Return the [X, Y] coordinate for the center point of the cell that contains the specified text.  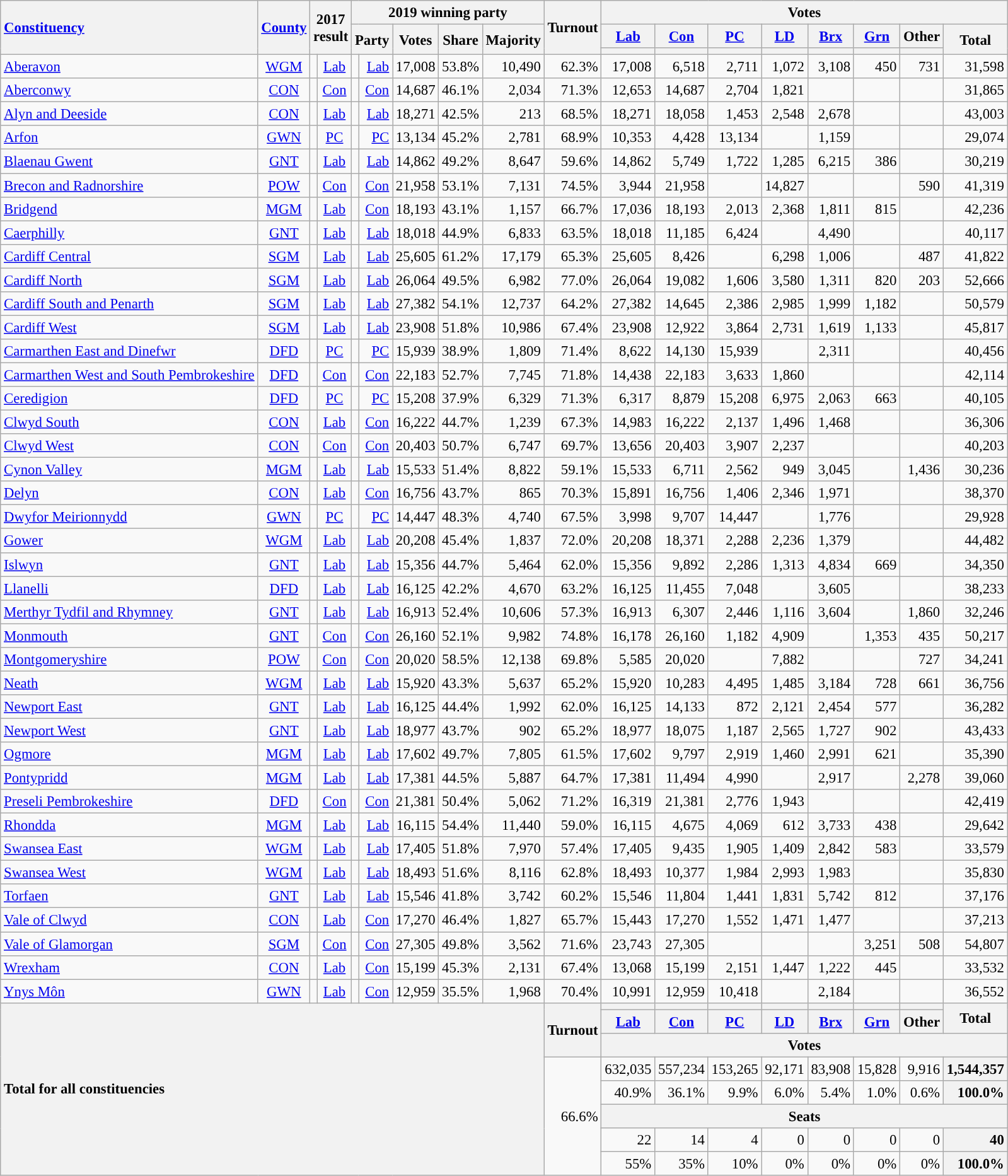
1,722 [735, 161]
40.9% [628, 1093]
3,998 [628, 517]
34,241 [975, 660]
5,637 [513, 683]
19,082 [682, 280]
10,353 [628, 138]
9,892 [682, 564]
2017result [331, 28]
Party [372, 40]
3,251 [876, 944]
1,441 [735, 896]
92,171 [784, 1069]
Total for all constituencies [272, 1089]
Delyn [129, 493]
6,975 [784, 399]
51.4% [460, 470]
4,670 [513, 588]
38,370 [975, 493]
9.9% [735, 1093]
14 [682, 1140]
Constituency [129, 28]
40,117 [975, 233]
1,409 [784, 849]
4,740 [513, 517]
203 [922, 280]
5,742 [831, 896]
1,379 [831, 541]
872 [735, 707]
48.3% [460, 517]
2,063 [831, 399]
Vale of Glamorgan [129, 944]
Montgomeryshire [129, 660]
Aberavon [129, 67]
41,319 [975, 185]
Swansea West [129, 873]
3,742 [513, 896]
42,419 [975, 801]
1,606 [735, 280]
Clwyd West [129, 446]
727 [922, 660]
13,656 [628, 446]
22 [628, 1140]
1,999 [831, 304]
557,234 [682, 1069]
Caerphilly [129, 233]
36,552 [975, 991]
583 [876, 849]
Ynys Môn [129, 991]
Ceredigion [129, 399]
3,944 [628, 185]
Clwyd South [129, 422]
8,426 [682, 256]
74.8% [572, 636]
52.7% [460, 375]
Llanelli [129, 588]
Merthyr Tydfil and Rhymney [129, 612]
Majority [513, 40]
1,485 [784, 683]
2,278 [922, 778]
1,453 [735, 114]
3,184 [831, 683]
7,048 [735, 588]
1,968 [513, 991]
435 [922, 636]
5,887 [513, 778]
2,346 [784, 493]
1,727 [831, 730]
Torfaen [129, 896]
Seats [804, 1116]
6,747 [513, 446]
37,213 [975, 920]
Blaenau Gwent [129, 161]
2,562 [735, 470]
2,842 [831, 849]
18,075 [682, 730]
1,313 [784, 564]
Islwyn [129, 564]
5.4% [831, 1093]
42.2% [460, 588]
Carmarthen West and South Pembrokeshire [129, 375]
1,943 [784, 801]
865 [513, 493]
8,822 [513, 470]
728 [876, 683]
612 [784, 825]
731 [922, 67]
1,353 [876, 636]
1,821 [784, 90]
8,647 [513, 161]
64.2% [572, 304]
8,116 [513, 873]
59.6% [572, 161]
7,131 [513, 185]
1,496 [784, 422]
815 [876, 209]
2,919 [735, 754]
Newport West [129, 730]
36,756 [975, 683]
6,298 [784, 256]
2,917 [831, 778]
2,368 [784, 209]
15,891 [628, 493]
46.4% [460, 920]
Cardiff North [129, 280]
17,179 [513, 256]
1,809 [513, 351]
1,072 [784, 67]
Cardiff Central [129, 256]
2,991 [831, 754]
Aberconwy [129, 90]
Neath [129, 683]
1,619 [831, 327]
60.2% [572, 896]
11,494 [682, 778]
16,178 [628, 636]
812 [876, 896]
6,833 [513, 233]
1,552 [735, 920]
3,108 [831, 67]
39,060 [975, 778]
2,151 [735, 967]
1,006 [831, 256]
2,311 [831, 351]
33,579 [975, 849]
5,749 [682, 161]
10,606 [513, 612]
1,116 [784, 612]
14,133 [682, 707]
35% [682, 1164]
Swansea East [129, 849]
1,837 [513, 541]
1,460 [784, 754]
63.2% [572, 588]
67.5% [572, 517]
45,817 [975, 327]
4,834 [831, 564]
8,879 [682, 399]
49.7% [460, 754]
15,828 [876, 1069]
49.8% [460, 944]
9,916 [922, 1069]
Preseli Pembrokeshire [129, 801]
2,121 [784, 707]
6,711 [682, 470]
12,737 [513, 304]
52,666 [975, 280]
3,045 [831, 470]
6,982 [513, 280]
62.8% [572, 873]
Vale of Clwyd [129, 920]
3,864 [735, 327]
57.4% [572, 849]
2,013 [735, 209]
4,909 [784, 636]
34,350 [975, 564]
54.1% [460, 304]
71.4% [572, 351]
14,983 [628, 422]
70.3% [572, 493]
36,282 [975, 707]
6.0% [784, 1093]
41,822 [975, 256]
Monmouth [129, 636]
Brecon and Radnorshire [129, 185]
37.9% [460, 399]
53.1% [460, 185]
41.8% [460, 896]
61.5% [572, 754]
5,585 [628, 660]
44.9% [460, 233]
4 [735, 1140]
1,436 [922, 470]
71.2% [572, 801]
1,971 [831, 493]
1,133 [876, 327]
65.3% [572, 256]
18,058 [682, 114]
Cynon Valley [129, 470]
54.4% [460, 825]
445 [876, 967]
2,678 [831, 114]
County [284, 28]
1,984 [735, 873]
10,991 [628, 991]
438 [876, 825]
663 [876, 399]
43,003 [975, 114]
1,239 [513, 422]
40 [975, 1140]
Newport East [129, 707]
11,455 [682, 588]
Wrexham [129, 967]
1,285 [784, 161]
36.1% [682, 1093]
50,217 [975, 636]
43.3% [460, 683]
Bridgend [129, 209]
55% [628, 1164]
661 [922, 683]
1,406 [735, 493]
487 [922, 256]
2,184 [831, 991]
6,329 [513, 399]
44,482 [975, 541]
9,797 [682, 754]
49.2% [460, 161]
4,069 [735, 825]
18,371 [682, 541]
1.0% [876, 1093]
2,137 [735, 422]
2,236 [784, 541]
Share [460, 40]
Ogmore [129, 754]
42,236 [975, 209]
40,105 [975, 399]
17,036 [628, 209]
6,424 [735, 233]
6,307 [682, 612]
2,446 [735, 612]
66.6% [572, 1116]
14,645 [682, 304]
2,711 [735, 67]
590 [922, 185]
42,114 [975, 375]
2,237 [784, 446]
1,157 [513, 209]
30,219 [975, 161]
23,743 [628, 944]
35,390 [975, 754]
1,811 [831, 209]
4,428 [682, 138]
52.4% [460, 612]
1,159 [831, 138]
11,804 [682, 896]
5,464 [513, 564]
2,286 [735, 564]
450 [876, 67]
2019 winning party [448, 13]
33,532 [975, 967]
2,565 [784, 730]
Pontypridd [129, 778]
Carmarthen East and Dinefwr [129, 351]
15,443 [628, 920]
10,283 [682, 683]
1,831 [784, 896]
71.8% [572, 375]
69.8% [572, 660]
820 [876, 280]
Cardiff South and Penarth [129, 304]
69.7% [572, 446]
11,185 [682, 233]
62.3% [572, 67]
3,733 [831, 825]
83,908 [831, 1069]
57.3% [572, 612]
632,035 [628, 1069]
31,865 [975, 90]
52.1% [460, 636]
Cardiff West [129, 327]
669 [876, 564]
Dwyfor Meirionnydd [129, 517]
37,176 [975, 896]
2,704 [735, 90]
44.5% [460, 778]
32,246 [975, 612]
11,440 [513, 825]
30,236 [975, 470]
14,438 [628, 375]
71.6% [572, 944]
12,138 [513, 660]
68.9% [572, 138]
0.6% [922, 1093]
153,265 [735, 1069]
6,518 [682, 67]
Alyn and Deeside [129, 114]
2,781 [513, 138]
3,604 [831, 612]
8,622 [628, 351]
29,074 [975, 138]
50.4% [460, 801]
74.5% [572, 185]
6,215 [831, 161]
4,675 [682, 825]
10% [735, 1164]
35.5% [460, 991]
1,187 [735, 730]
65.7% [572, 920]
2,034 [513, 90]
213 [513, 114]
9,982 [513, 636]
49.5% [460, 280]
4,990 [735, 778]
70.4% [572, 991]
1,544,357 [975, 1069]
9,707 [682, 517]
2,985 [784, 304]
Arfon [129, 138]
2,731 [784, 327]
58.5% [460, 660]
1,983 [831, 873]
59.1% [572, 470]
Rhondda [129, 825]
Gower [129, 541]
6,317 [628, 399]
31,598 [975, 67]
2,776 [735, 801]
64.7% [572, 778]
77.0% [572, 280]
10,377 [682, 873]
3,580 [784, 280]
1,992 [513, 707]
50.7% [460, 446]
46.1% [460, 90]
7,970 [513, 849]
50,579 [975, 304]
51.6% [460, 873]
2,288 [735, 541]
38.9% [460, 351]
61.2% [460, 256]
42.5% [460, 114]
14,130 [682, 351]
40,456 [975, 351]
10,490 [513, 67]
59.0% [572, 825]
1,447 [784, 967]
5,062 [513, 801]
949 [784, 470]
621 [876, 754]
12,922 [682, 327]
16,319 [628, 801]
68.5% [572, 114]
2,454 [831, 707]
3,633 [735, 375]
45.4% [460, 541]
14,827 [784, 185]
44.4% [460, 707]
4,495 [735, 683]
35,830 [975, 873]
29,642 [975, 825]
54,807 [975, 944]
3,605 [831, 588]
63.5% [572, 233]
1,776 [831, 517]
2,386 [735, 304]
43.1% [460, 209]
2,548 [784, 114]
7,745 [513, 375]
7,805 [513, 754]
38,233 [975, 588]
577 [876, 707]
3,907 [735, 446]
1,827 [513, 920]
12,653 [628, 90]
45.2% [460, 138]
386 [876, 161]
45.3% [460, 967]
10,986 [513, 327]
2,993 [784, 873]
67.3% [572, 422]
1,311 [831, 280]
72.0% [572, 541]
10,418 [735, 991]
1,222 [831, 967]
4,490 [831, 233]
43,433 [975, 730]
40,203 [975, 446]
9,435 [682, 849]
508 [922, 944]
13,068 [628, 967]
1,905 [735, 849]
66.7% [572, 209]
1,477 [831, 920]
2,131 [513, 967]
1,471 [784, 920]
29,928 [975, 517]
1,468 [831, 422]
36,306 [975, 422]
53.8% [460, 67]
7,882 [784, 660]
3,562 [513, 944]
